Output the (x, y) coordinate of the center of the cell containing the given text.  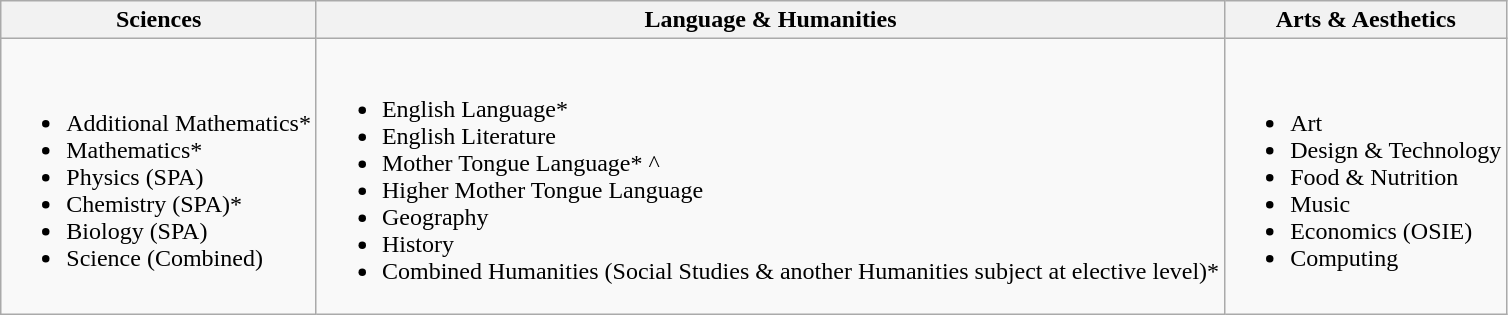
ArtDesign & TechnologyFood & NutritionMusicEconomics (OSIE)Computing (1366, 176)
Arts & Aesthetics (1366, 20)
Language & Humanities (770, 20)
Sciences (159, 20)
Additional Mathematics*Mathematics*Physics (SPA)Chemistry (SPA)*Biology (SPA)Science (Combined) (159, 176)
